Return [X, Y] of the center of cell containing provided text 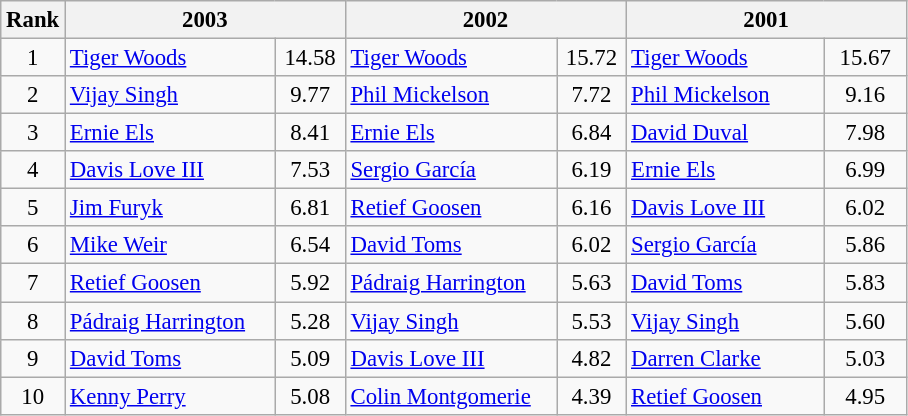
5.09 [310, 358]
2002 [486, 20]
4.82 [592, 358]
Colin Montgomerie [451, 396]
5.63 [592, 283]
6.19 [592, 170]
9.16 [865, 95]
9 [33, 358]
5.53 [592, 321]
6 [33, 245]
5.03 [865, 358]
2 [33, 95]
5.92 [310, 283]
15.67 [865, 58]
9.77 [310, 95]
Darren Clarke [725, 358]
Mike Weir [170, 245]
7.72 [592, 95]
10 [33, 396]
5.83 [865, 283]
5 [33, 208]
5.28 [310, 321]
4.39 [592, 396]
2003 [206, 20]
4 [33, 170]
6.54 [310, 245]
Kenny Perry [170, 396]
8 [33, 321]
5.86 [865, 245]
7.53 [310, 170]
Jim Furyk [170, 208]
2001 [766, 20]
3 [33, 133]
5.60 [865, 321]
7 [33, 283]
14.58 [310, 58]
8.41 [310, 133]
David Duval [725, 133]
7.98 [865, 133]
15.72 [592, 58]
6.99 [865, 170]
5.08 [310, 396]
1 [33, 58]
6.81 [310, 208]
Rank [33, 20]
6.84 [592, 133]
6.16 [592, 208]
4.95 [865, 396]
